From the cell containing the given text, extract its center point as [x, y] coordinate. 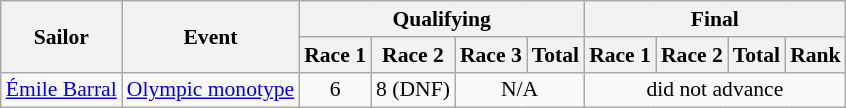
Émile Barral [62, 90]
Rank [816, 55]
Final [715, 19]
Race 3 [491, 55]
8 (DNF) [413, 90]
did not advance [715, 90]
N/A [520, 90]
Sailor [62, 36]
Olympic monotype [210, 90]
6 [335, 90]
Qualifying [442, 19]
Event [210, 36]
